Determine the (x, y) coordinate at the center of the cell enclosing the given text.  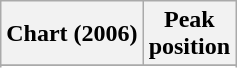
Chart (2006) (72, 34)
Peak position (189, 34)
